Capture the cell that displays the provided text and extract its (X, Y) central coordinate. 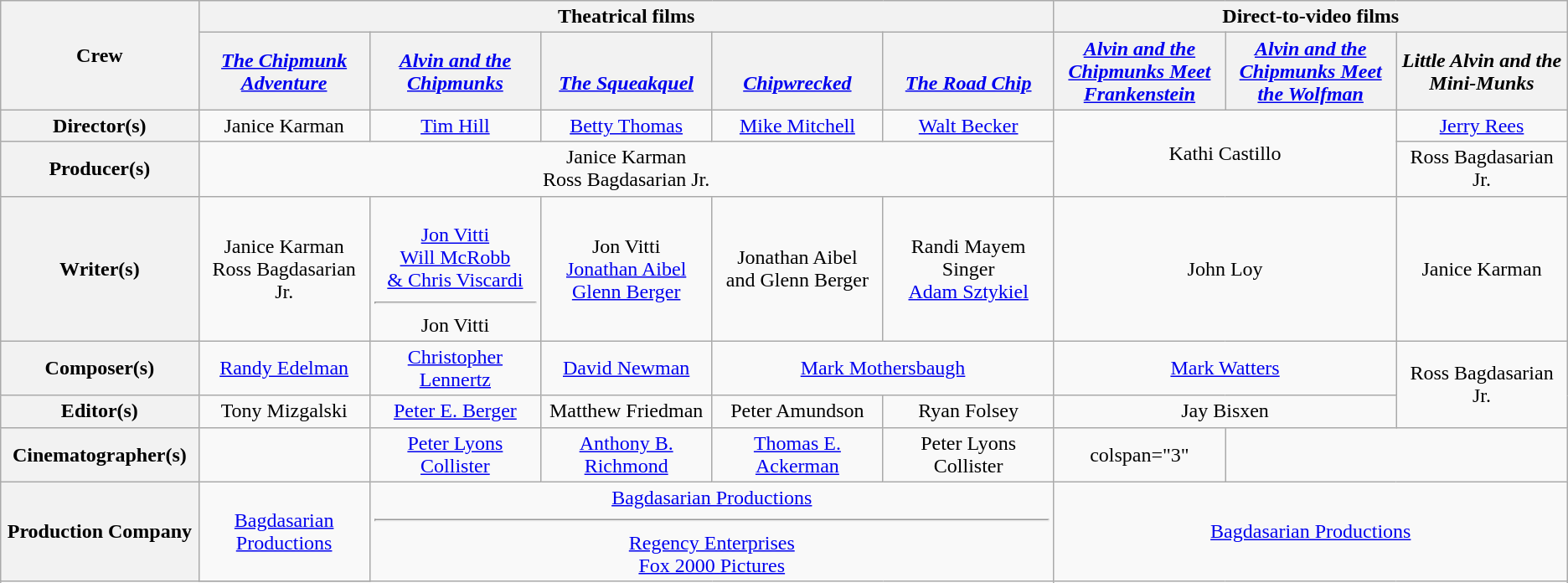
Anthony B. Richmond (627, 454)
John Loy (1225, 268)
Mark Mothersbaugh (883, 369)
Tony Mizgalski (284, 411)
Production Company (100, 531)
Kathi Castillo (1225, 152)
The Road Chip (968, 71)
Alvin and the Chipmunks Meet the Wolfman (1311, 71)
Christopher Lennertz (455, 369)
Composer(s) (100, 369)
Director(s) (100, 126)
Jon Vitti Jonathan Aibel Glenn Berger (627, 268)
Cinematographer(s) (100, 454)
Editor(s) (100, 411)
The Squeakquel (627, 71)
Peter Amundson (797, 411)
colspan="3" (1139, 454)
Jerry Rees (1482, 126)
Randi Mayem Singer Adam Sztykiel (968, 268)
Matthew Friedman (627, 411)
Crew (100, 55)
Jon Vitti Will McRobb & Chris Viscardi Jon Vitti (455, 268)
Chipwrecked (797, 71)
Randy Edelman (284, 369)
Little Alvin and the Mini-Munks (1482, 71)
Ryan Folsey (968, 411)
Mike Mitchell (797, 126)
Bagdasarian ProductionsRegency EnterprisesFox 2000 Pictures (712, 531)
Writer(s) (100, 268)
Tim Hill (455, 126)
Walt Becker (968, 126)
The Chipmunk Adventure (284, 71)
Thomas E. Ackerman (797, 454)
Producer(s) (100, 169)
Betty Thomas (627, 126)
Direct-to-video films (1310, 17)
Jonathan Aibel and Glenn Berger (797, 268)
Theatrical films (627, 17)
Jay Bisxen (1225, 411)
Peter E. Berger (455, 411)
Alvin and the Chipmunks (455, 71)
Alvin and the Chipmunks Meet Frankenstein (1139, 71)
Mark Watters (1225, 369)
David Newman (627, 369)
